Capture the cell that displays the provided text and extract its [x, y] central coordinate. 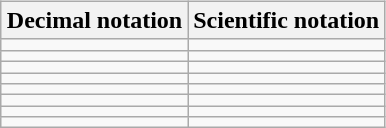
Decimal notation [94, 20]
Scientific notation [286, 20]
